Identify which cell holds the provided text, then report its (x, y) central coordinate. 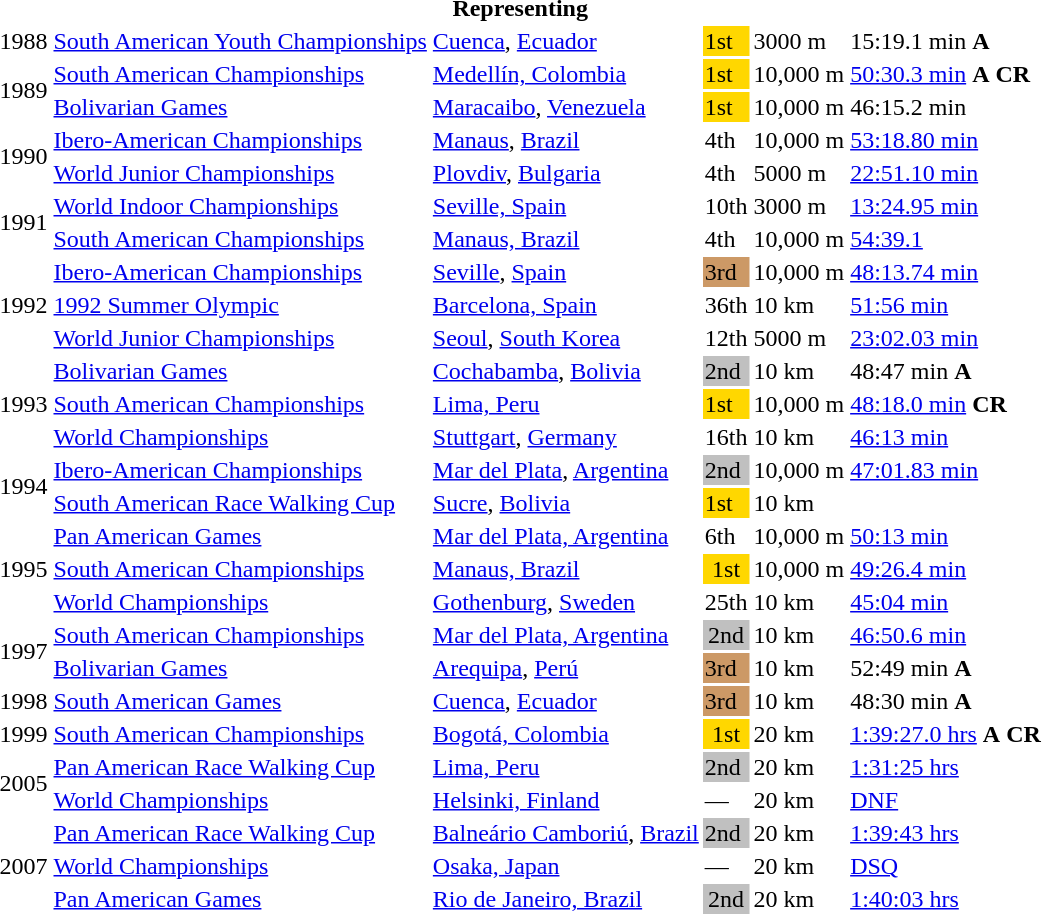
World Indoor Championships (240, 206)
1992 Summer Olympic (240, 305)
South American Games (240, 701)
6th (726, 536)
Gothenburg, Sweden (566, 602)
Rio de Janeiro, Brazil (566, 899)
Bogotá, Colombia (566, 734)
25th (726, 602)
South American Youth Championships (240, 41)
Helsinki, Finland (566, 800)
Arequipa, Perú (566, 668)
Plovdiv, Bulgaria (566, 173)
Stuttgart, Germany (566, 437)
Osaka, Japan (566, 866)
Cochabamba, Bolivia (566, 371)
10th (726, 206)
Sucre, Bolivia (566, 503)
Barcelona, Spain (566, 305)
Seoul, South Korea (566, 338)
Maracaibo, Venezuela (566, 107)
South American Race Walking Cup (240, 503)
36th (726, 305)
Balneário Camboriú, Brazil (566, 833)
16th (726, 437)
12th (726, 338)
Medellín, Colombia (566, 74)
